Output the [X, Y] coordinate of the center of the cell containing the given text.  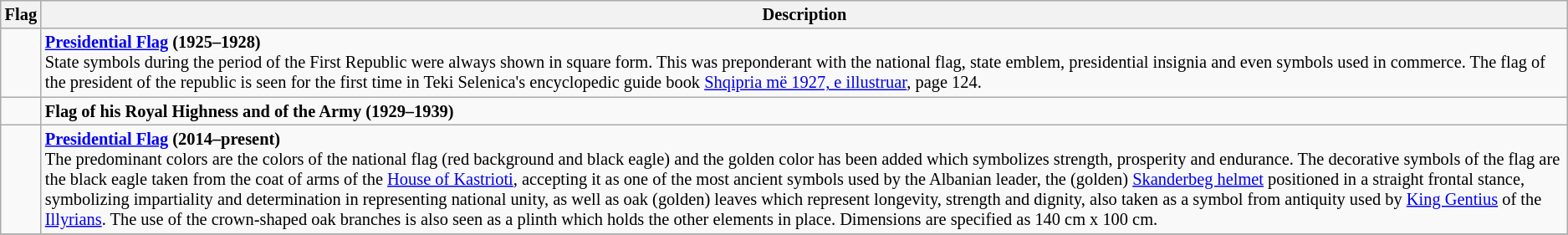
Flag of his Royal Highness and of the Army (1929–1939) [804, 111]
Flag [21, 14]
Description [804, 14]
